Determine the (x, y) coordinate at the center of the cell enclosing the given text.  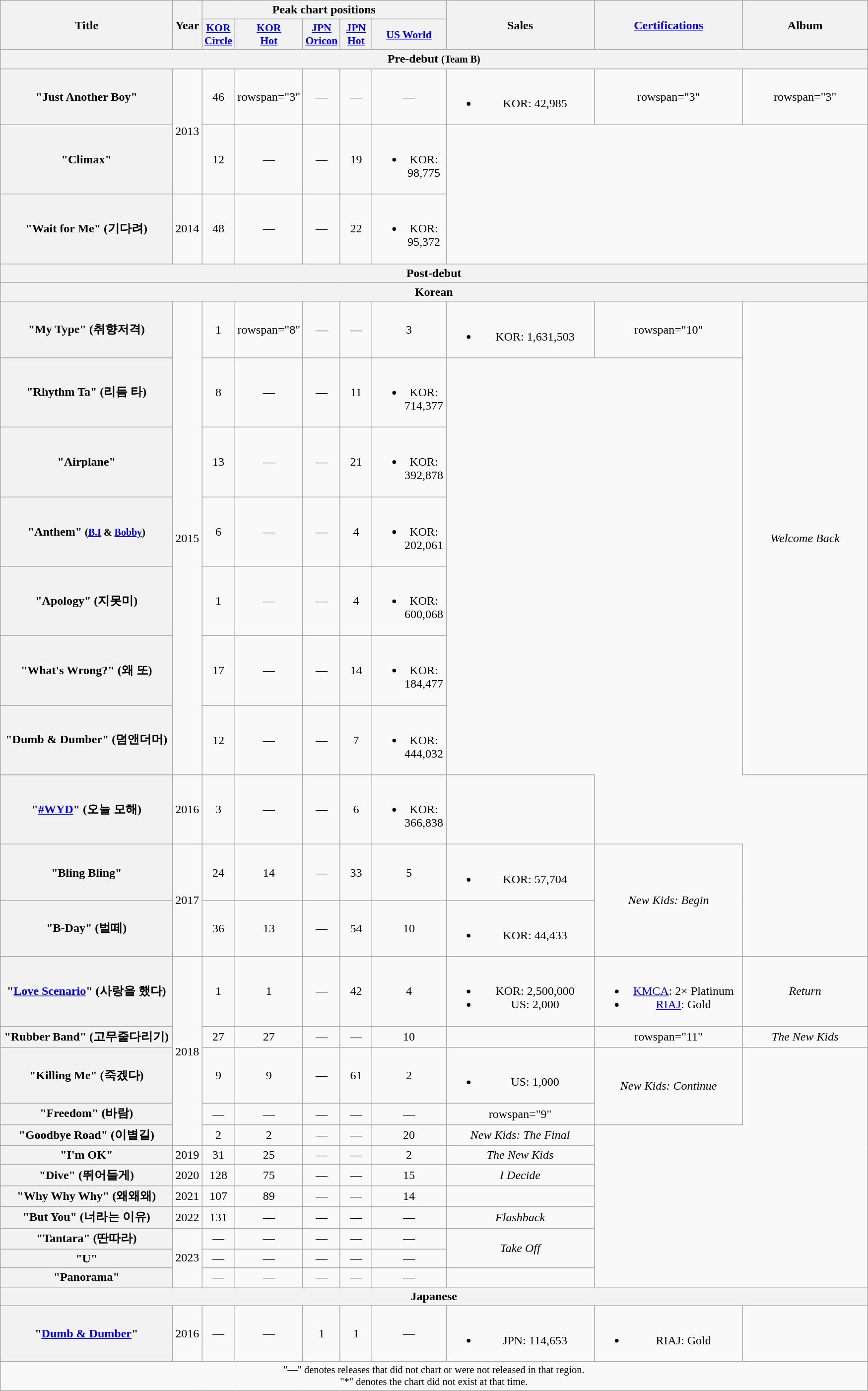
48 (218, 229)
17 (218, 671)
2017 (188, 901)
"Rubber Band" (고무줄다리기) (86, 1037)
Korean (434, 292)
KOR: 184,477 (409, 671)
8 (218, 392)
"Wait for Me" (기다려) (86, 229)
2020 (188, 1176)
KORCircle (218, 35)
2014 (188, 229)
"U" (86, 1258)
Album (805, 25)
"Tantara" (딴따라) (86, 1239)
Take Off (520, 1248)
31 (218, 1155)
KOR: 42,985 (520, 96)
"Dumb & Dumber" (덤앤더머) (86, 740)
KOR: 202,061 (409, 531)
42 (356, 991)
JPN: 114,653 (520, 1333)
KOR: 98,775 (409, 159)
"My Type" (취향저격) (86, 330)
RIAJ: Gold (669, 1333)
Title (86, 25)
21 (356, 462)
22 (356, 229)
"I'm OK" (86, 1155)
2021 (188, 1196)
rowspan="8" (269, 330)
"Dumb & Dumber" (86, 1333)
Welcome Back (805, 538)
5 (409, 873)
Flashback (520, 1217)
Post-debut (434, 273)
33 (356, 873)
"B-Day" (벌떼) (86, 928)
Pre-debut (Team B) (434, 59)
KOR: 44,433 (520, 928)
"Panorama" (86, 1277)
19 (356, 159)
107 (218, 1196)
2018 (188, 1051)
"Goodbye Road" (이별길) (86, 1135)
KMCA: 2× PlatinumRIAJ: Gold (669, 991)
2023 (188, 1258)
46 (218, 96)
US World (409, 35)
7 (356, 740)
"Anthem" (B.I & Bobby) (86, 531)
KORHot (269, 35)
11 (356, 392)
2013 (188, 131)
"Bling Bling" (86, 873)
2022 (188, 1217)
US: 1,000 (520, 1075)
"Airplane" (86, 462)
rowspan="9" (520, 1114)
KOR: 714,377 (409, 392)
"#WYD" (오늘 모해) (86, 810)
KOR: 2,500,000US: 2,000 (520, 991)
Japanese (434, 1296)
2015 (188, 538)
New Kids: Continue (669, 1086)
"Rhythm Ta" (리듬 타) (86, 392)
New Kids: The Final (520, 1135)
KOR: 600,068 (409, 601)
"Apology" (지못미) (86, 601)
rowspan="11" (669, 1037)
New Kids: Begin (669, 901)
Year (188, 25)
131 (218, 1217)
"Just Another Boy" (86, 96)
Peak chart positions (324, 10)
KOR: 57,704 (520, 873)
54 (356, 928)
Return (805, 991)
Sales (520, 25)
89 (269, 1196)
"Why Why Why" (왜왜왜) (86, 1196)
JPNOricon (322, 35)
JPNHot (356, 35)
15 (409, 1176)
KOR: 1,631,503 (520, 330)
20 (409, 1135)
24 (218, 873)
61 (356, 1075)
Certifications (669, 25)
KOR: 392,878 (409, 462)
"But You" (너라는 이유) (86, 1217)
KOR: 444,032 (409, 740)
"Love Scenario" (사랑을 했다) (86, 991)
KOR: 95,372 (409, 229)
"Dive" (뛰어들게) (86, 1176)
"Freedom" (바람) (86, 1114)
128 (218, 1176)
"What's Wrong?" (왜 또) (86, 671)
"Killing Me" (죽겠다) (86, 1075)
rowspan="10" (669, 330)
I Decide (520, 1176)
75 (269, 1176)
25 (269, 1155)
KOR: 366,838 (409, 810)
"Climax" (86, 159)
"—" denotes releases that did not chart or were not released in that region."*" denotes the chart did not exist at that time. (434, 1376)
36 (218, 928)
2019 (188, 1155)
